Return the [x, y] coordinate for the center point of the cell that contains the specified text.  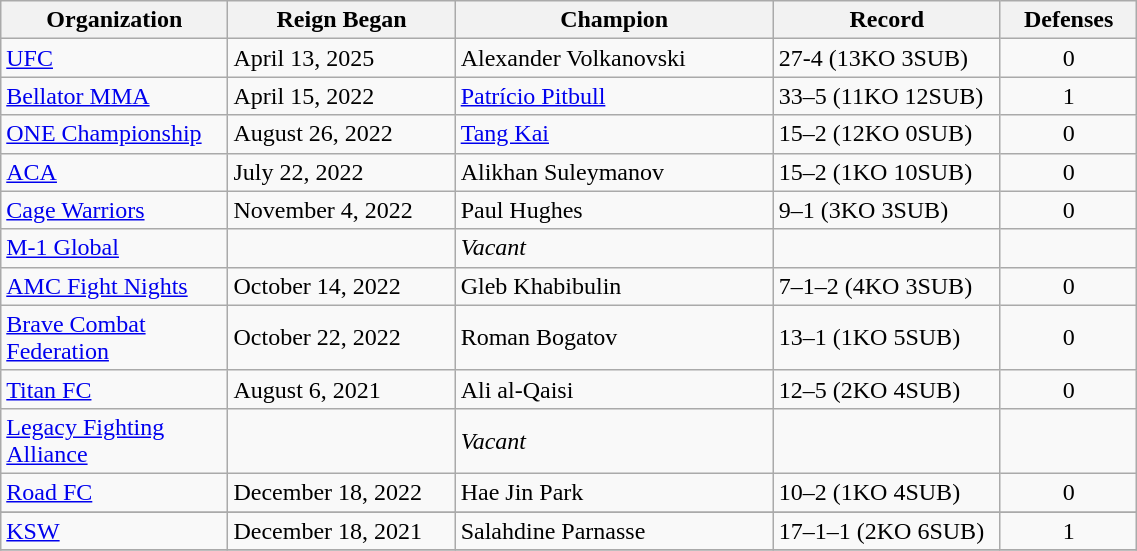
M-1 Global [114, 248]
13–1 (1KO 5SUB) [886, 338]
15–2 (1KO 10SUB) [886, 172]
August 6, 2021 [342, 389]
July 22, 2022 [342, 172]
ONE Championship [114, 134]
April 15, 2022 [342, 96]
Gleb Khabibulin [614, 286]
Salahdine Parnasse [614, 531]
April 13, 2025 [342, 58]
Organization [114, 20]
Bellator MMA [114, 96]
Legacy Fighting Alliance [114, 440]
Roman Bogatov [614, 338]
33–5 (11KO 12SUB) [886, 96]
Hae Jin Park [614, 492]
17–1–1 (2KO 6SUB) [886, 531]
15–2 (12KO 0SUB) [886, 134]
November 4, 2022 [342, 210]
10–2 (1KO 4SUB) [886, 492]
AMC Fight Nights [114, 286]
27-4 (13KO 3SUB) [886, 58]
Titan FC [114, 389]
Alexander Volkanovski [614, 58]
Brave Combat Federation [114, 338]
August 26, 2022 [342, 134]
Defenses [1068, 20]
Road FC [114, 492]
ACA [114, 172]
Alikhan Suleymanov [614, 172]
Tang Kai [614, 134]
Paul Hughes [614, 210]
Ali al-Qaisi [614, 389]
December 18, 2021 [342, 531]
UFC [114, 58]
Patrício Pitbull [614, 96]
December 18, 2022 [342, 492]
KSW [114, 531]
October 22, 2022 [342, 338]
Cage Warriors [114, 210]
7–1–2 (4KO 3SUB) [886, 286]
9–1 (3KO 3SUB) [886, 210]
Champion [614, 20]
October 14, 2022 [342, 286]
12–5 (2KO 4SUB) [886, 389]
Record [886, 20]
Reign Began [342, 20]
